Identify which cell holds the provided text, then report its [X, Y] central coordinate. 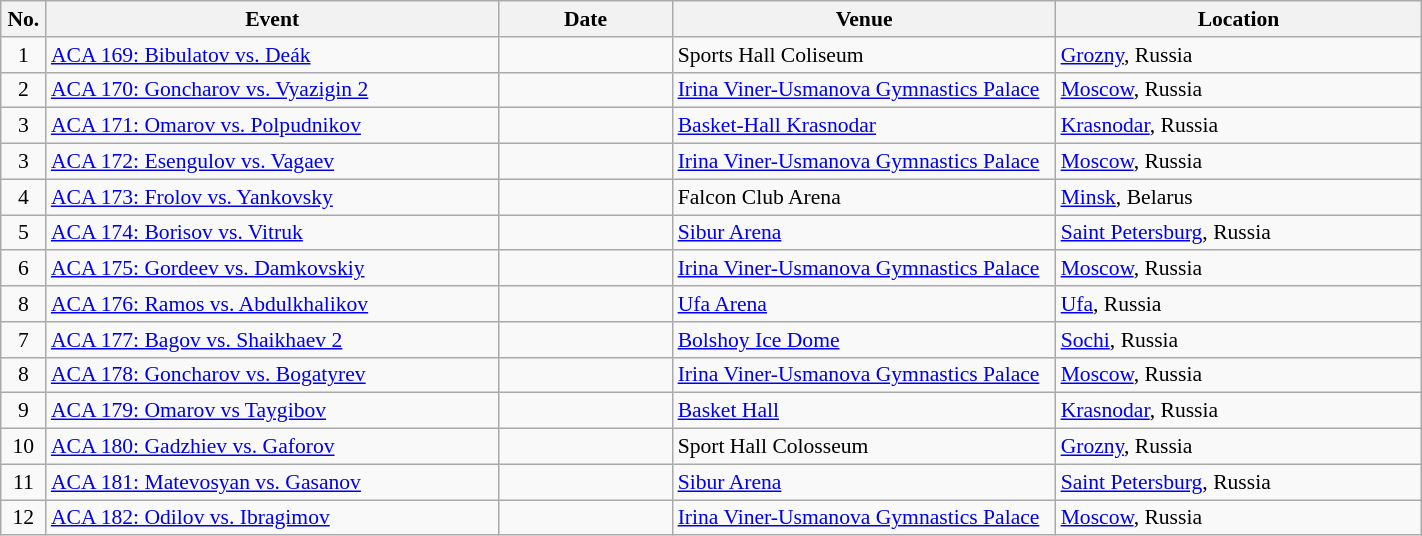
No. [24, 19]
ACA 176: Ramos vs. Abdulkhalikov [272, 304]
Event [272, 19]
Basket-Hall Krasnodar [864, 126]
Bolshoy Ice Dome [864, 340]
6 [24, 269]
ACA 172: Esengulov vs. Vagaev [272, 162]
ACA 181: Matevosyan vs. Gasanov [272, 482]
Date [586, 19]
ACA 178: Goncharov vs. Bogatyrev [272, 375]
Falcon Club Arena [864, 197]
ACA 180: Gadzhiev vs. Gaforov [272, 447]
ACA 169: Bibulatov vs. Deák [272, 55]
Sports Hall Coliseum [864, 55]
ACA 179: Omarov vs Taygibov [272, 411]
Ufa Arena [864, 304]
Sochi, Russia [1239, 340]
9 [24, 411]
4 [24, 197]
Basket Hall [864, 411]
Location [1239, 19]
ACA 182: Odilov vs. Ibragimov [272, 518]
1 [24, 55]
11 [24, 482]
10 [24, 447]
12 [24, 518]
Sport Hall Colosseum [864, 447]
ACA 173: Frolov vs. Yankovsky [272, 197]
ACA 177: Bagov vs. Shaikhaev 2 [272, 340]
Venue [864, 19]
ACA 175: Gordeev vs. Damkovskiy [272, 269]
Minsk, Belarus [1239, 197]
2 [24, 90]
ACA 171: Omarov vs. Polpudnikov [272, 126]
ACA 174: Borisov vs. Vitruk [272, 233]
Ufa, Russia [1239, 304]
5 [24, 233]
ACA 170: Goncharov vs. Vyazigin 2 [272, 90]
7 [24, 340]
